Identify which cell holds the provided text, then report its (x, y) central coordinate. 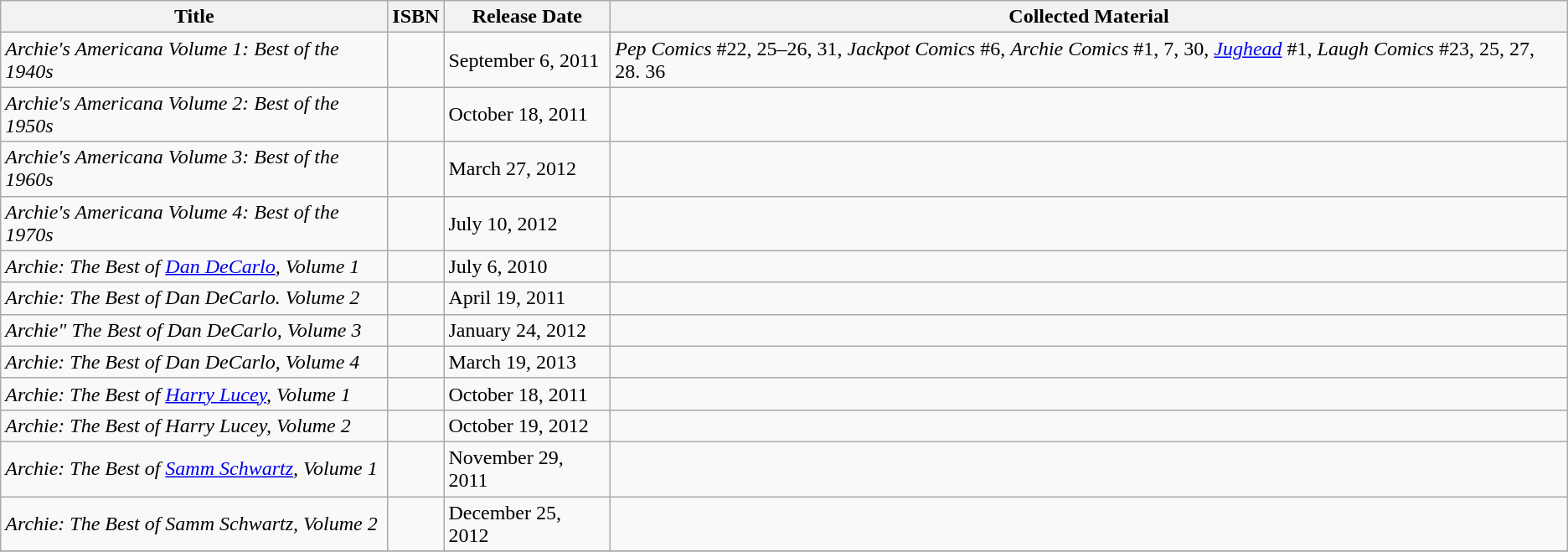
Archie: The Best of Dan DeCarlo, Volume 1 (194, 266)
July 6, 2010 (528, 266)
Archie: The Best of Samm Schwartz, Volume 1 (194, 469)
Release Date (528, 17)
March 27, 2012 (528, 169)
Archie" The Best of Dan DeCarlo, Volume 3 (194, 330)
Collected Material (1089, 17)
Archie's Americana Volume 3: Best of the 1960s (194, 169)
Archie: The Best of Samm Schwartz, Volume 2 (194, 523)
January 24, 2012 (528, 330)
Archie's Americana Volume 1: Best of the 1940s (194, 60)
April 19, 2011 (528, 298)
ISBN (415, 17)
Archie: The Best of Harry Lucey, Volume 1 (194, 394)
Archie: The Best of Dan DeCarlo, Volume 4 (194, 362)
Archie's Americana Volume 4: Best of the 1970s (194, 223)
Pep Comics #22, 25–26, 31, Jackpot Comics #6, Archie Comics #1, 7, 30, Jughead #1, Laugh Comics #23, 25, 27, 28. 36 (1089, 60)
October 19, 2012 (528, 426)
Archie: The Best of Dan DeCarlo. Volume 2 (194, 298)
March 19, 2013 (528, 362)
Archie: The Best of Harry Lucey, Volume 2 (194, 426)
November 29, 2011 (528, 469)
Title (194, 17)
September 6, 2011 (528, 60)
July 10, 2012 (528, 223)
Archie's Americana Volume 2: Best of the 1950s (194, 114)
December 25, 2012 (528, 523)
